Locate the cell with the specified text and output its [X, Y] center coordinate. 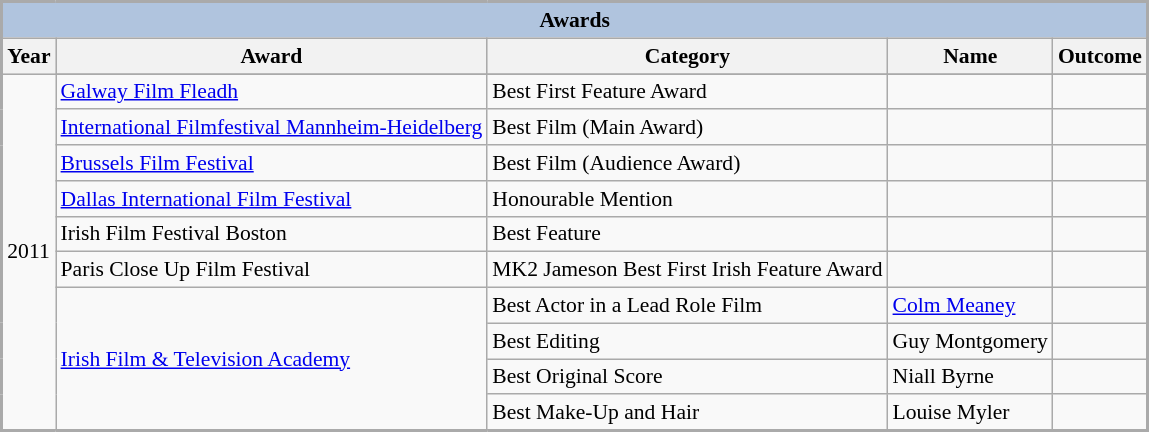
Galway Film Fleadh [272, 92]
Name [970, 56]
Guy Montgomery [970, 341]
2011 [29, 252]
Best First Feature Award [687, 92]
Louise Myler [970, 413]
Best Make-Up and Hair [687, 413]
Best Film (Audience Award) [687, 163]
Honourable Mention [687, 199]
Award [272, 56]
Best Feature [687, 234]
Niall Byrne [970, 377]
Paris Close Up Film Festival [272, 270]
International Filmfestival Mannheim-Heidelberg [272, 128]
Brussels Film Festival [272, 163]
Category [687, 56]
Year [29, 56]
MK2 Jameson Best First Irish Feature Award [687, 270]
Awards [575, 20]
Irish Film Festival Boston [272, 234]
Colm Meaney [970, 306]
Best Original Score [687, 377]
Best Film (Main Award) [687, 128]
Dallas International Film Festival [272, 199]
Best Editing [687, 341]
Irish Film & Television Academy [272, 359]
Best Actor in a Lead Role Film [687, 306]
Outcome [1100, 56]
